Detect which cell encompasses the target text, then output its (x, y) center coordinate. 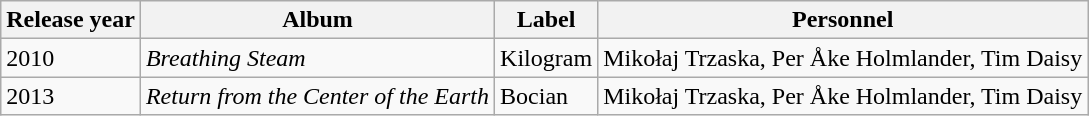
Album (317, 20)
2010 (71, 58)
2013 (71, 96)
Kilogram (546, 58)
Label (546, 20)
Breathing Steam (317, 58)
Bocian (546, 96)
Personnel (843, 20)
Return from the Center of the Earth (317, 96)
Release year (71, 20)
